Pinpoint the cell where the given text exists, returning its [X, Y] midpoint coordinate. 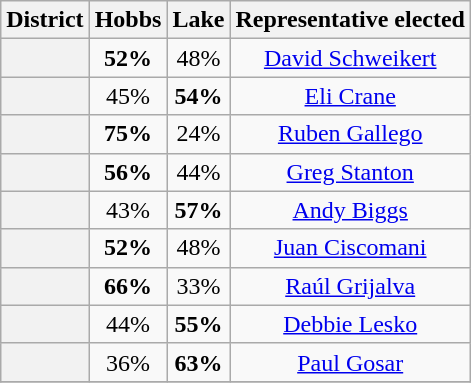
43% [128, 210]
33% [198, 286]
75% [128, 134]
Representative elected [350, 20]
Greg Stanton [350, 172]
54% [198, 96]
Paul Gosar [350, 362]
Juan Ciscomani [350, 248]
55% [198, 324]
36% [128, 362]
Ruben Gallego [350, 134]
District [45, 20]
66% [128, 286]
Debbie Lesko [350, 324]
Lake [198, 20]
24% [198, 134]
Raúl Grijalva [350, 286]
David Schweikert [350, 58]
63% [198, 362]
45% [128, 96]
Andy Biggs [350, 210]
57% [198, 210]
Hobbs [128, 20]
56% [128, 172]
Eli Crane [350, 96]
